For the text-containing cell, return its midpoint in [X, Y] coordinate format. 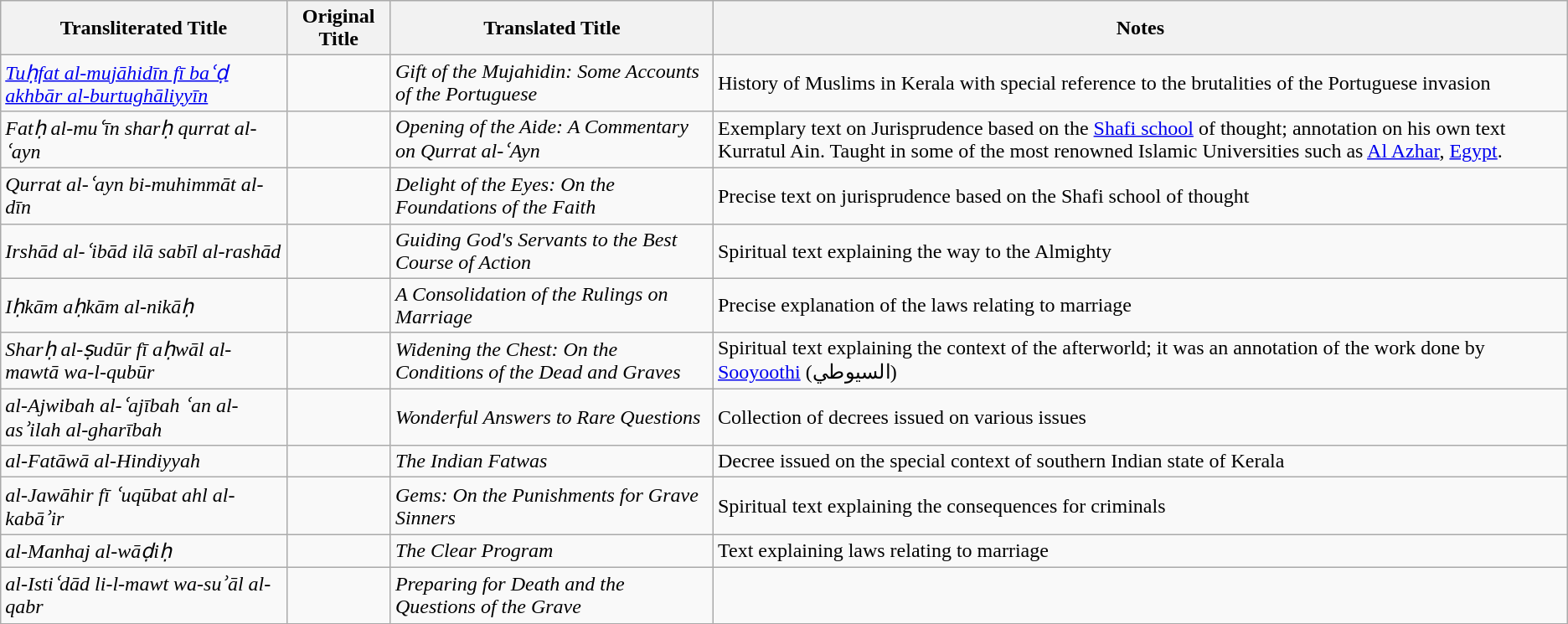
Delight of the Eyes: On the Foundations of the Faith [551, 196]
al-Istiʿdād li-l-mawt wa-suʾāl al-qabr [144, 595]
Transliterated Title [144, 28]
al-Manhaj al-wāḍiḥ [144, 551]
Qurrat al-ʿayn bi-muhimmāt al-dīn [144, 196]
The Clear Program [551, 551]
Gift of the Mujahidin: Some Accounts of the Portuguese [551, 84]
Spiritual text explaining the way to the Almighty [1140, 251]
Original Title [338, 28]
al-Fatāwā al-Hindiyyah [144, 462]
Gems: On the Punishments for Grave Sinners [551, 506]
al-Jawāhir fī ʿuqūbat ahl al-kabāʾir [144, 506]
Widening the Chest: On the Conditions of the Dead and Graves [551, 360]
Text explaining laws relating to marriage [1140, 551]
Tuḥfat al-mujāhidīn fī baʿḍ akhbār al-burtughāliyyīn [144, 84]
Opening of the Aide: A Commentary on Qurrat al-ʿAyn [551, 139]
A Consolidation of the Rulings on Marriage [551, 305]
Translated Title [551, 28]
Guiding God's Servants to the Best Course of Action [551, 251]
Spiritual text explaining the context of the afterworld; it was an annotation of the work done by Sooyoothi (السيوطي) [1140, 360]
History of Muslims in Kerala with special reference to the brutalities of the Portuguese invasion [1140, 84]
al-Ajwibah al-ʿajībah ʿan al-asʾilah al-gharībah [144, 417]
Iḥkām aḥkām al-nikāḥ [144, 305]
Notes [1140, 28]
Precise text on jurisprudence based on the Shafi school of thought [1140, 196]
Precise explanation of the laws relating to marriage [1140, 305]
Spiritual text explaining the consequences for criminals [1140, 506]
Decree issued on the special context of southern Indian state of Kerala [1140, 462]
Collection of decrees issued on various issues [1140, 417]
Preparing for Death and the Questions of the Grave [551, 595]
The Indian Fatwas [551, 462]
Sharḥ al-ṣudūr fī aḥwāl al-mawtā wa-l-qubūr [144, 360]
Fatḥ al-muʿīn sharḥ qurrat al-ʿayn [144, 139]
Irshād al-ʿibād ilā sabīl al-rashād [144, 251]
Wonderful Answers to Rare Questions [551, 417]
